Locate the cell with the specified text and output its [x, y] center coordinate. 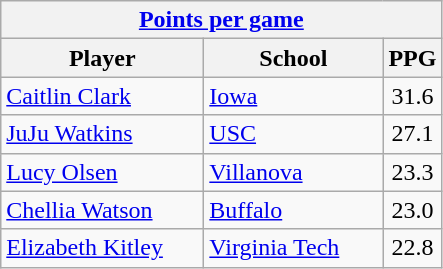
JuJu Watkins [102, 134]
Player [102, 58]
Iowa [294, 96]
Chellia Watson [102, 210]
Elizabeth Kitley [102, 248]
Lucy Olsen [102, 172]
Buffalo [294, 210]
Caitlin Clark [102, 96]
31.6 [412, 96]
22.8 [412, 248]
23.0 [412, 210]
Points per game [222, 20]
Virginia Tech [294, 248]
School [294, 58]
USC [294, 134]
Villanova [294, 172]
27.1 [412, 134]
23.3 [412, 172]
PPG [412, 58]
